Locate the cell with the specified text and output its (x, y) center coordinate. 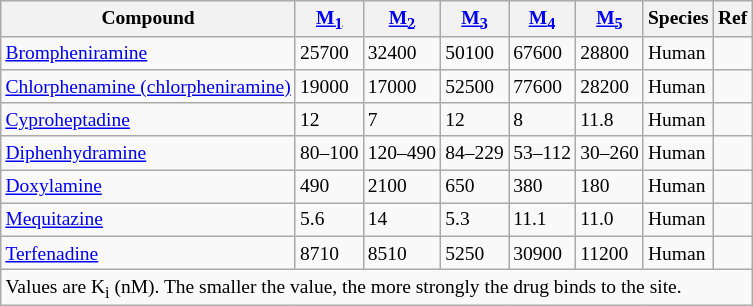
8710 (329, 252)
11200 (610, 252)
5.6 (329, 220)
180 (610, 186)
Mequitazine (148, 220)
Values are Ki (nM). The smaller the value, the more strongly the drug binds to the site. (376, 287)
32400 (402, 52)
Compound (148, 19)
28800 (610, 52)
490 (329, 186)
50100 (475, 52)
5.3 (475, 220)
Chlorphenamine (chlorpheniramine) (148, 86)
7 (402, 120)
30–260 (610, 152)
Species (678, 19)
53–112 (542, 152)
Brompheniramine (148, 52)
M5 (610, 19)
11.0 (610, 220)
8510 (402, 252)
30900 (542, 252)
M1 (329, 19)
17000 (402, 86)
28200 (610, 86)
52500 (475, 86)
M2 (402, 19)
2100 (402, 186)
120–490 (402, 152)
5250 (475, 252)
Cyproheptadine (148, 120)
Ref (732, 19)
Terfenadine (148, 252)
11.8 (610, 120)
M4 (542, 19)
M3 (475, 19)
84–229 (475, 152)
67600 (542, 52)
14 (402, 220)
Diphenhydramine (148, 152)
19000 (329, 86)
77600 (542, 86)
11.1 (542, 220)
650 (475, 186)
80–100 (329, 152)
380 (542, 186)
25700 (329, 52)
8 (542, 120)
Doxylamine (148, 186)
